Return [X, Y] of the center of cell containing provided text 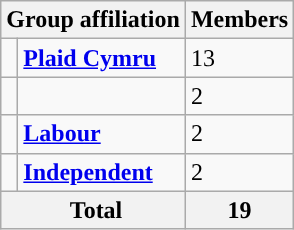
Group affiliation [94, 20]
13 [239, 58]
Members [239, 20]
Independent [102, 172]
Plaid Cymru [102, 58]
Total [94, 210]
19 [239, 210]
Labour [102, 134]
